For the text-containing cell, return its midpoint in [x, y] coordinate format. 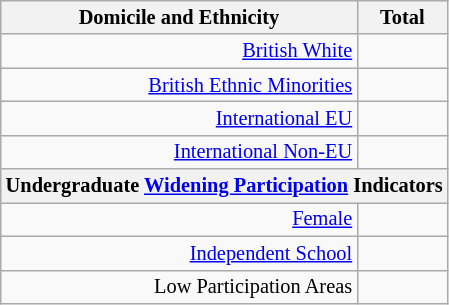
Undergraduate Widening Participation Indicators [224, 186]
Independent School [179, 253]
Total [402, 17]
International Non-EU [179, 152]
British White [179, 51]
British Ethnic Minorities [179, 85]
Female [179, 219]
Domicile and Ethnicity [179, 17]
Low Participation Areas [179, 287]
International EU [179, 118]
